For the text-containing cell, return its midpoint in [X, Y] coordinate format. 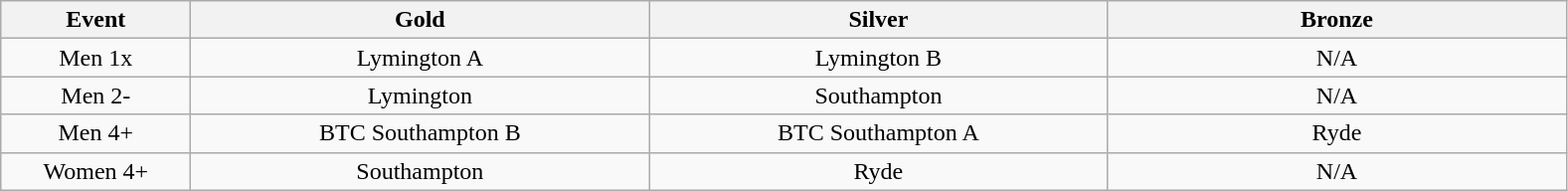
BTC Southampton B [420, 133]
Women 4+ [95, 171]
Lymington [420, 95]
BTC Southampton A [879, 133]
Silver [879, 20]
Men 1x [95, 58]
Lymington A [420, 58]
Lymington B [879, 58]
Men 4+ [95, 133]
Men 2- [95, 95]
Gold [420, 20]
Event [95, 20]
Bronze [1336, 20]
